Search for the cell housing the specified text and yield its (X, Y) center coordinate. 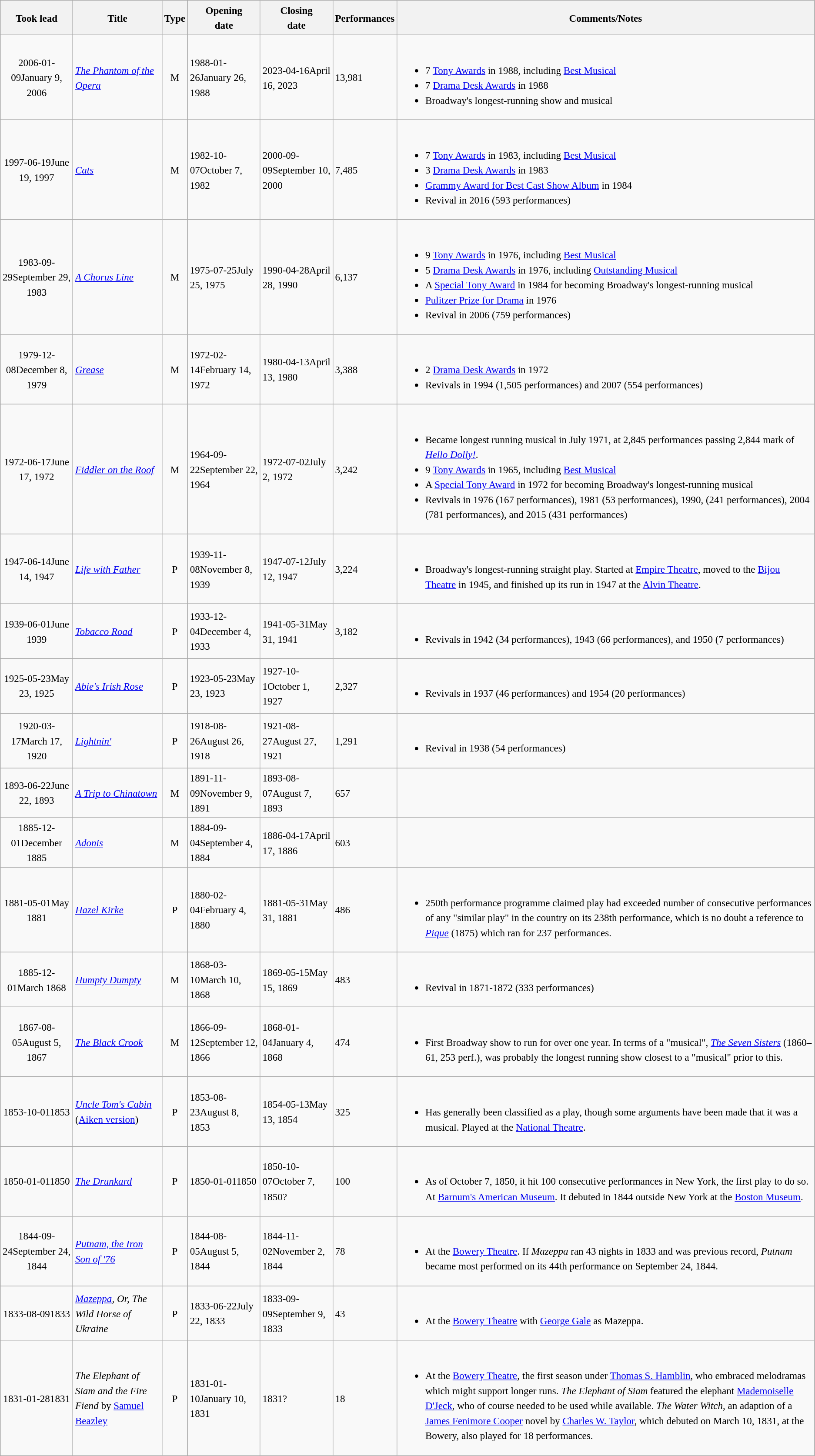
1925-05-23May 23, 1925 (37, 686)
100 (365, 1182)
657 (365, 793)
1982-10-07October 7, 1982 (224, 170)
1980-04-13April 13, 1980 (297, 369)
1844-08-05August 5, 1844 (224, 1251)
1885-12-01March 1868 (37, 980)
1867-08-05August 5, 1867 (37, 1042)
7,485 (365, 170)
1854-05-13May 13, 1854 (297, 1112)
1833-09-09September 9, 1833 (297, 1313)
1927-10-1October 1, 1927 (297, 686)
2,327 (365, 686)
1844-11-02November 2, 1844 (297, 1251)
The Elephant of Siam and the Fire Fiend by Samuel Beazley (117, 1398)
Closingdate (297, 18)
Mazeppa, Or, The Wild Horse of Ukraine (117, 1313)
1,291 (365, 741)
1853-10-011853 (37, 1112)
7 Tony Awards in 1988, including Best Musical7 Drama Desk Awards in 1988Broadway's longest-running show and musical (606, 77)
Cats (117, 170)
78 (365, 1251)
1933-12-04December 4, 1933 (224, 631)
Revivals in 1942 (34 performances), 1943 (66 performances), and 1950 (7 performances) (606, 631)
Type (175, 18)
1868-01-04January 4, 1868 (297, 1042)
Comments/Notes (606, 18)
474 (365, 1042)
1833-06-22July 22, 1833 (224, 1313)
1941-05-31May 31, 1941 (297, 631)
1831-01-281831 (37, 1398)
1972-02-14February 14, 1972 (224, 369)
1972-07-02July 2, 1972 (297, 470)
2000-09-09September 10, 2000 (297, 170)
1893-06-22June 22, 1893 (37, 793)
1964-09-22September 22, 1964 (224, 470)
Fiddler on the Roof (117, 470)
Revivals in 1937 (46 performances) and 1954 (20 performances) (606, 686)
1891-11-09November 9, 1891 (224, 793)
The Black Crook (117, 1042)
18 (365, 1398)
1881-05-31May 31, 1881 (297, 910)
1886-04-17April 17, 1886 (297, 843)
3,388 (365, 369)
Revival in 1938 (54 performances) (606, 741)
1975-07-25July 25, 1975 (224, 277)
6,137 (365, 277)
A Trip to Chinatown (117, 793)
2023-04-16April 16, 2023 (297, 77)
43 (365, 1313)
1893-08-07August 7, 1893 (297, 793)
603 (365, 843)
Took lead (37, 18)
1990-04-28April 28, 1990 (297, 277)
Adonis (117, 843)
Uncle Tom's Cabin (Aiken version) (117, 1112)
1833-08-091833 (37, 1313)
1983-09-29September 29, 1983 (37, 277)
Performances (365, 18)
1884-09-04September 4, 1884 (224, 843)
1868-03-10March 10, 1868 (224, 980)
Grease (117, 369)
Hazel Kirke (117, 910)
1920-03-17March 17, 1920 (37, 741)
2 Drama Desk Awards in 1972Revivals in 1994 (1,505 performances) and 2007 (554 performances) (606, 369)
Has generally been classified as a play, though some arguments have been made that it was a musical. Played at the National Theatre. (606, 1112)
1979-12-08December 8, 1979 (37, 369)
1939-06-01June 1939 (37, 631)
Life with Father (117, 569)
1831? (297, 1398)
13,981 (365, 77)
1850-10-07October 7, 1850? (297, 1182)
1972-06-17June 17, 1972 (37, 470)
Title (117, 18)
The Drunkard (117, 1182)
1885-12-01December 1885 (37, 843)
1939-11-08November 8, 1939 (224, 569)
1831-01-10January 10, 1831 (224, 1398)
1947-06-14June 14, 1947 (37, 569)
3,182 (365, 631)
1869-05-15May 15, 1869 (297, 980)
483 (365, 980)
Openingdate (224, 18)
1921-08-27August 27, 1921 (297, 741)
A Chorus Line (117, 277)
Tobacco Road (117, 631)
1947-07-12July 12, 1947 (297, 569)
1880-02-04February 4, 1880 (224, 910)
3,224 (365, 569)
486 (365, 910)
Abie's Irish Rose (117, 686)
325 (365, 1112)
1866-09-12September 12, 1866 (224, 1042)
Revival in 1871-1872 (333 performances) (606, 980)
Putnam, the Iron Son of '76 (117, 1251)
1844-09-24September 24, 1844 (37, 1251)
1918-08-26August 26, 1918 (224, 741)
3,242 (365, 470)
1881-05-01May 1881 (37, 910)
At the Bowery Theatre with George Gale as Mazeppa. (606, 1313)
The Phantom of the Opera (117, 77)
1923-05-23May 23, 1923 (224, 686)
Lightnin' (117, 741)
1988-01-26January 26, 1988 (224, 77)
Humpty Dumpty (117, 980)
2006-01-09January 9, 2006 (37, 77)
1853-08-23August 8, 1853 (224, 1112)
1997-06-19June 19, 1997 (37, 170)
